Provide the [X, Y] coordinate of the cell's center where the given text is located.  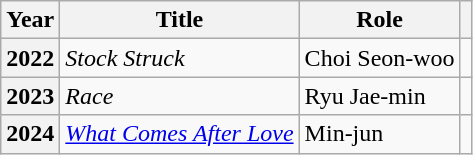
What Comes After Love [180, 134]
Year [30, 20]
2022 [30, 58]
Stock Struck [180, 58]
2023 [30, 96]
Race [180, 96]
Choi Seon-woo [380, 58]
Min-jun [380, 134]
Title [180, 20]
Role [380, 20]
2024 [30, 134]
Ryu Jae-min [380, 96]
